Pinpoint the cell where the given text exists, returning its [X, Y] midpoint coordinate. 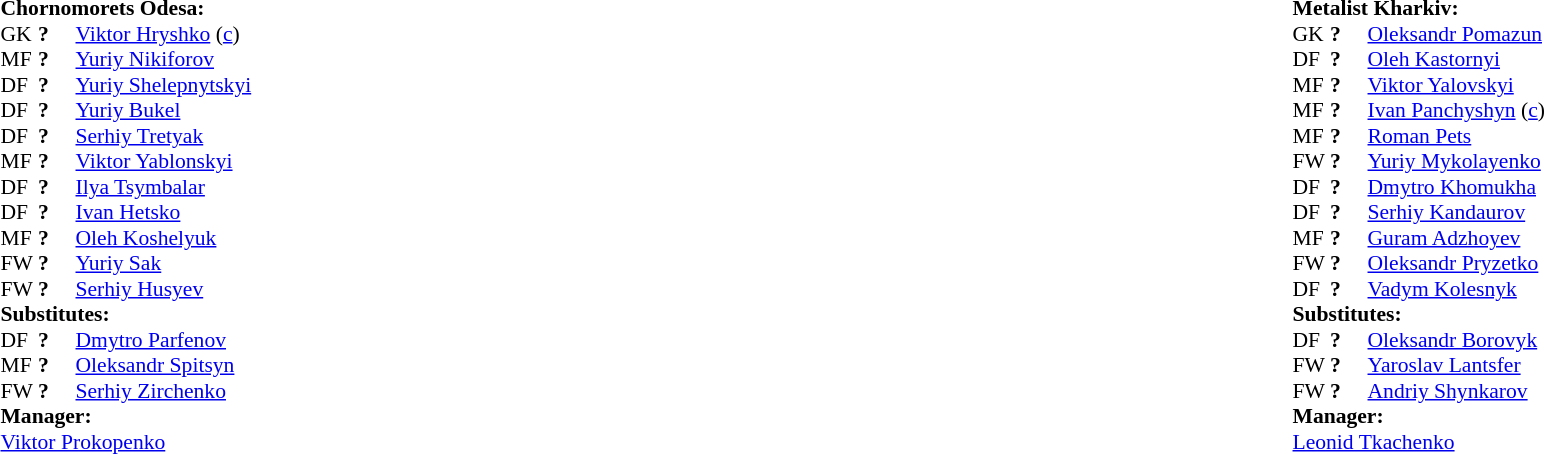
Yuriy Bukel [164, 111]
Serhiy Tretyak [164, 136]
Serhiy Husyev [164, 289]
Yuriy Sak [164, 263]
Substitutes: [126, 315]
Ivan Hetsko [164, 213]
Yuriy Shelepnytskyi [164, 85]
Viktor Yablonskyi [164, 161]
Manager: [126, 417]
Ilya Tsymbalar [164, 187]
Dmytro Parfenov [164, 340]
Oleh Koshelyuk [164, 238]
Oleksandr Spitsyn [164, 365]
Viktor Hryshko (c) [164, 34]
Yuriy Nikiforov [164, 59]
Serhiy Zirchenko [164, 391]
